Capture the cell that displays the provided text and extract its [X, Y] central coordinate. 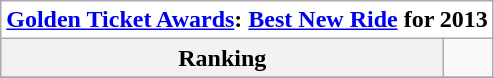
Ranking [222, 58]
Golden Ticket Awards: Best New Ride for 2013 [248, 20]
